From the cell containing the given text, extract its center point as [X, Y] coordinate. 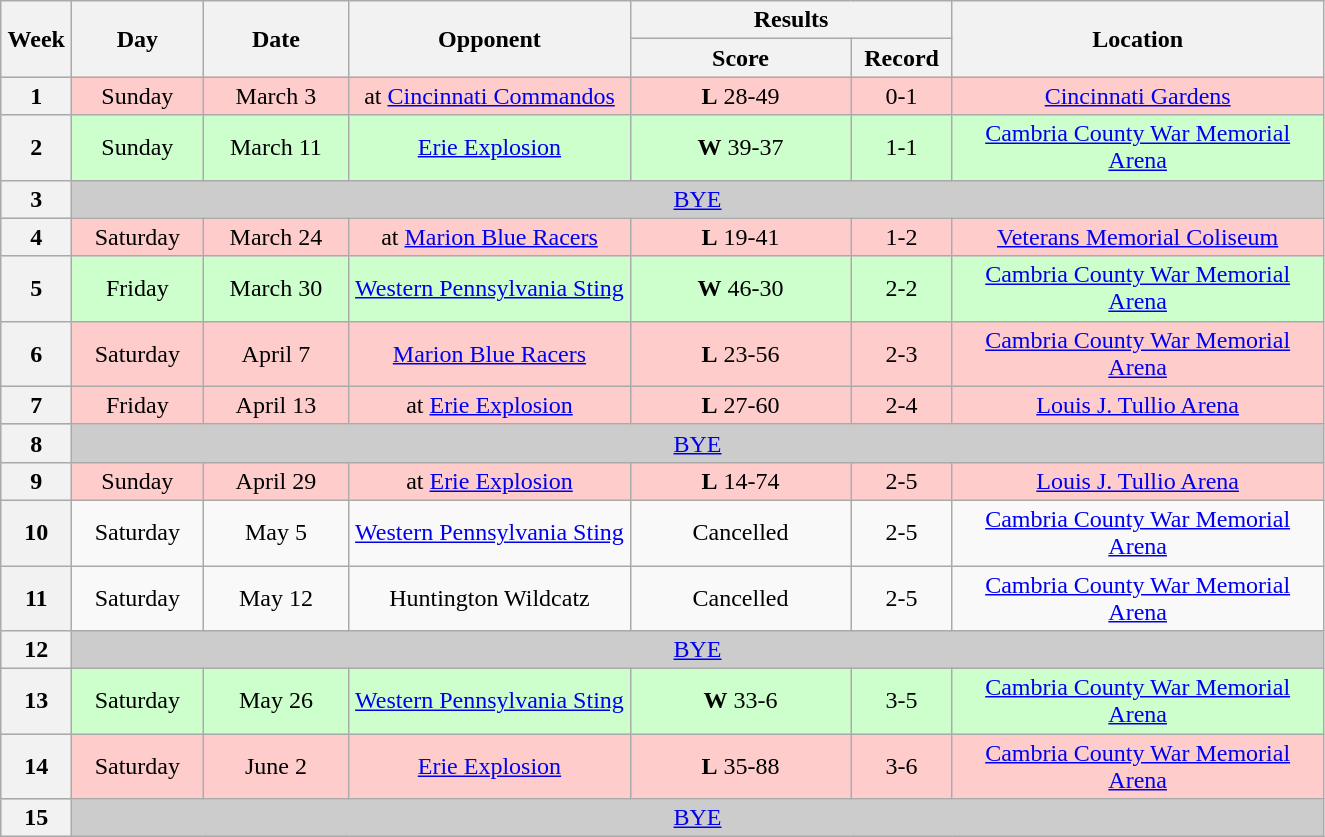
Location [1138, 39]
1-1 [902, 148]
10 [36, 532]
8 [36, 443]
3-6 [902, 766]
2 [36, 148]
March 24 [276, 237]
Marion Blue Racers [490, 354]
April 7 [276, 354]
4 [36, 237]
L 19-41 [740, 237]
W 39-37 [740, 148]
7 [36, 405]
3 [36, 199]
Veterans Memorial Coliseum [1138, 237]
3-5 [902, 702]
6 [36, 354]
2-2 [902, 288]
Date [276, 39]
9 [36, 481]
L 27-60 [740, 405]
June 2 [276, 766]
13 [36, 702]
L 23-56 [740, 354]
Score [740, 58]
2-4 [902, 405]
0-1 [902, 96]
at Cincinnati Commandos [490, 96]
at Marion Blue Racers [490, 237]
11 [36, 598]
Huntington Wildcatz [490, 598]
May 26 [276, 702]
L 14-74 [740, 481]
April 29 [276, 481]
5 [36, 288]
April 13 [276, 405]
Day [138, 39]
Results [791, 20]
L 35-88 [740, 766]
2-3 [902, 354]
L 28-49 [740, 96]
Week [36, 39]
March 30 [276, 288]
1 [36, 96]
Cincinnati Gardens [1138, 96]
W 33-6 [740, 702]
May 12 [276, 598]
15 [36, 818]
12 [36, 650]
W 46-30 [740, 288]
14 [36, 766]
March 3 [276, 96]
May 5 [276, 532]
1-2 [902, 237]
Opponent [490, 39]
Record [902, 58]
March 11 [276, 148]
